Return the [x, y] coordinate for the center point of the cell that contains the specified text.  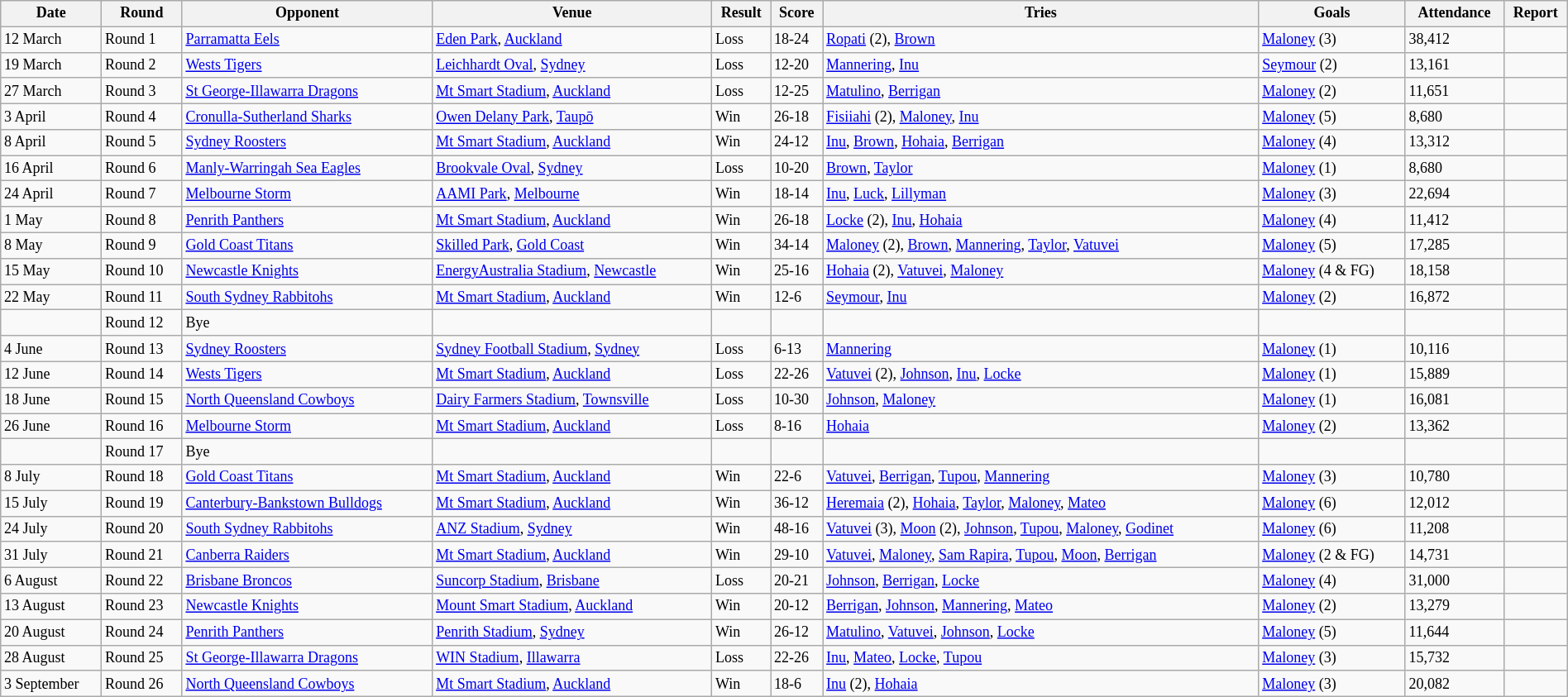
Round 6 [142, 169]
Manly-Warringah Sea Eagles [308, 169]
8 May [51, 245]
EnergyAustralia Stadium, Newcastle [572, 271]
Johnson, Maloney [1040, 400]
Penrith Stadium, Sydney [572, 632]
Maloney (4 & FG) [1331, 271]
14,731 [1454, 554]
Vatuvei, Berrigan, Tupou, Mannering [1040, 478]
15 July [51, 503]
Round 11 [142, 298]
Owen Delany Park, Taupō [572, 116]
Brookvale Oval, Sydney [572, 169]
12 March [51, 40]
Round 17 [142, 451]
Result [741, 13]
Cronulla-Sutherland Sharks [308, 116]
27 March [51, 91]
12-20 [797, 64]
10-30 [797, 400]
15,732 [1454, 658]
8 April [51, 142]
Seymour, Inu [1040, 298]
Johnson, Berrigan, Locke [1040, 580]
6-13 [797, 349]
Fisiiahi (2), Maloney, Inu [1040, 116]
Round 23 [142, 607]
Round 4 [142, 116]
4 June [51, 349]
38,412 [1454, 40]
Round 24 [142, 632]
15 May [51, 271]
Round 18 [142, 478]
20-12 [797, 607]
13 August [51, 607]
Skilled Park, Gold Coast [572, 245]
10,780 [1454, 478]
18-24 [797, 40]
Tries [1040, 13]
16,081 [1454, 400]
Maloney (2 & FG) [1331, 554]
1 May [51, 220]
Venue [572, 13]
26 June [51, 427]
29-10 [797, 554]
19 March [51, 64]
Round 9 [142, 245]
Round 5 [142, 142]
18-14 [797, 193]
11,412 [1454, 220]
13,312 [1454, 142]
Round 8 [142, 220]
26-12 [797, 632]
Round 21 [142, 554]
31,000 [1454, 580]
10,116 [1454, 349]
Inu, Brown, Hohaia, Berrigan [1040, 142]
Round 16 [142, 427]
Canterbury-Bankstown Bulldogs [308, 503]
Canberra Raiders [308, 554]
Round 26 [142, 683]
Round 3 [142, 91]
Mannering [1040, 349]
16 April [51, 169]
28 August [51, 658]
Dairy Farmers Stadium, Townsville [572, 400]
18-6 [797, 683]
Attendance [1454, 13]
AAMI Park, Melbourne [572, 193]
Report [1535, 13]
Round 13 [142, 349]
24-12 [797, 142]
24 April [51, 193]
36-12 [797, 503]
Score [797, 13]
Brown, Taylor [1040, 169]
Round 14 [142, 374]
Heremaia (2), Hohaia, Taylor, Maloney, Mateo [1040, 503]
48-16 [797, 529]
20-21 [797, 580]
12-25 [797, 91]
Round 7 [142, 193]
Opponent [308, 13]
Round [142, 13]
6 August [51, 580]
17,285 [1454, 245]
Goals [1331, 13]
3 September [51, 683]
13,362 [1454, 427]
Hohaia [1040, 427]
Vatuvei, Maloney, Sam Rapira, Tupou, Moon, Berrigan [1040, 554]
Matulino, Berrigan [1040, 91]
20 August [51, 632]
Hohaia (2), Vatuvei, Maloney [1040, 271]
Date [51, 13]
11,644 [1454, 632]
24 July [51, 529]
Mannering, Inu [1040, 64]
Mount Smart Stadium, Auckland [572, 607]
Matulino, Vatuvei, Johnson, Locke [1040, 632]
31 July [51, 554]
Round 22 [142, 580]
Round 10 [142, 271]
13,161 [1454, 64]
Round 1 [142, 40]
15,889 [1454, 374]
Leichhardt Oval, Sydney [572, 64]
Suncorp Stadium, Brisbane [572, 580]
Vatuvei (3), Moon (2), Johnson, Tupou, Maloney, Godinet [1040, 529]
10-20 [797, 169]
Berrigan, Johnson, Mannering, Mateo [1040, 607]
8 July [51, 478]
12-6 [797, 298]
22-6 [797, 478]
11,651 [1454, 91]
22,694 [1454, 193]
Locke (2), Inu, Hohaia [1040, 220]
Round 15 [142, 400]
Inu (2), Hohaia [1040, 683]
Parramatta Eels [308, 40]
12,012 [1454, 503]
11,208 [1454, 529]
20,082 [1454, 683]
Ropati (2), Brown [1040, 40]
Round 25 [142, 658]
22 May [51, 298]
Round 12 [142, 322]
16,872 [1454, 298]
8-16 [797, 427]
18 June [51, 400]
Eden Park, Auckland [572, 40]
34-14 [797, 245]
Maloney (2), Brown, Mannering, Taylor, Vatuvei [1040, 245]
Vatuvei (2), Johnson, Inu, Locke [1040, 374]
Inu, Luck, Lillyman [1040, 193]
Brisbane Broncos [308, 580]
Round 19 [142, 503]
12 June [51, 374]
25-16 [797, 271]
WIN Stadium, Illawarra [572, 658]
18,158 [1454, 271]
Round 2 [142, 64]
Seymour (2) [1331, 64]
Inu, Mateo, Locke, Tupou [1040, 658]
Round 20 [142, 529]
Sydney Football Stadium, Sydney [572, 349]
ANZ Stadium, Sydney [572, 529]
3 April [51, 116]
13,279 [1454, 607]
